Search for the cell housing the specified text and yield its [x, y] center coordinate. 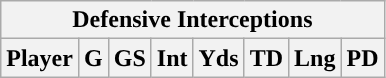
Int [172, 58]
Yds [218, 58]
TD [266, 58]
GS [130, 58]
Lng [315, 58]
G [93, 58]
Defensive Interceptions [192, 20]
Player [40, 58]
PD [362, 58]
